Determine the [X, Y] coordinate at the center of the cell enclosing the given text.  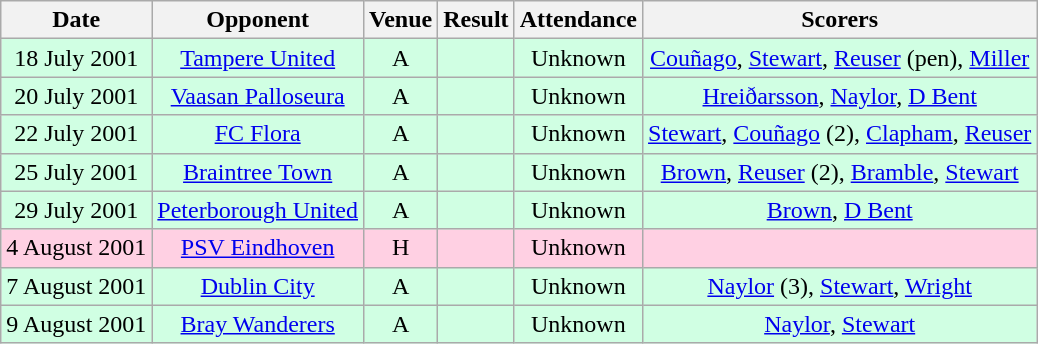
Result [476, 20]
H [401, 248]
29 July 2001 [76, 210]
Dublin City [258, 286]
FC Flora [258, 134]
Braintree Town [258, 172]
Stewart, Couñago (2), Clapham, Reuser [840, 134]
7 August 2001 [76, 286]
Hreiðarsson, Naylor, D Bent [840, 96]
Brown, D Bent [840, 210]
Naylor (3), Stewart, Wright [840, 286]
Attendance [578, 20]
20 July 2001 [76, 96]
4 August 2001 [76, 248]
Tampere United [258, 58]
Scorers [840, 20]
22 July 2001 [76, 134]
Brown, Reuser (2), Bramble, Stewart [840, 172]
PSV Eindhoven [258, 248]
Date [76, 20]
Peterborough United [258, 210]
Opponent [258, 20]
9 August 2001 [76, 324]
Vaasan Palloseura [258, 96]
25 July 2001 [76, 172]
Couñago, Stewart, Reuser (pen), Miller [840, 58]
18 July 2001 [76, 58]
Venue [401, 20]
Bray Wanderers [258, 324]
Naylor, Stewart [840, 324]
